Detect which cell encompasses the target text, then output its (x, y) center coordinate. 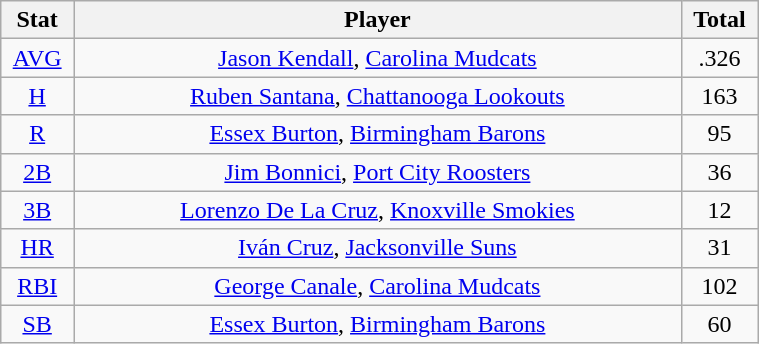
RBI (38, 286)
Jim Bonnici, Port City Roosters (378, 172)
2B (38, 172)
Stat (38, 20)
95 (719, 134)
Lorenzo De La Cruz, Knoxville Smokies (378, 210)
Iván Cruz, Jacksonville Suns (378, 248)
George Canale, Carolina Mudcats (378, 286)
3B (38, 210)
12 (719, 210)
AVG (38, 58)
H (38, 96)
Jason Kendall, Carolina Mudcats (378, 58)
60 (719, 324)
163 (719, 96)
31 (719, 248)
HR (38, 248)
Ruben Santana, Chattanooga Lookouts (378, 96)
36 (719, 172)
.326 (719, 58)
Total (719, 20)
R (38, 134)
SB (38, 324)
102 (719, 286)
Player (378, 20)
